Pinpoint the cell where the given text exists, returning its (X, Y) midpoint coordinate. 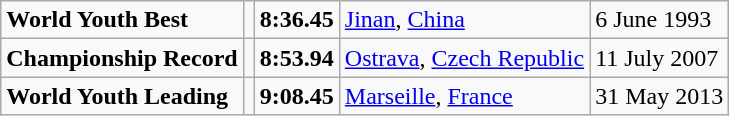
Jinan, China (464, 20)
World Youth Leading (122, 96)
World Youth Best (122, 20)
9:08.45 (296, 96)
Ostrava, Czech Republic (464, 58)
11 July 2007 (660, 58)
8:36.45 (296, 20)
Championship Record (122, 58)
31 May 2013 (660, 96)
8:53.94 (296, 58)
6 June 1993 (660, 20)
Marseille, France (464, 96)
